Pinpoint the cell where the given text exists, returning its (x, y) midpoint coordinate. 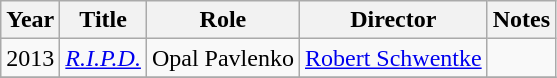
Notes (521, 20)
Role (222, 20)
Title (104, 20)
2013 (30, 58)
R.I.P.D. (104, 58)
Director (393, 20)
Robert Schwentke (393, 58)
Year (30, 20)
Opal Pavlenko (222, 58)
